For the text-containing cell, return its midpoint in (X, Y) coordinate format. 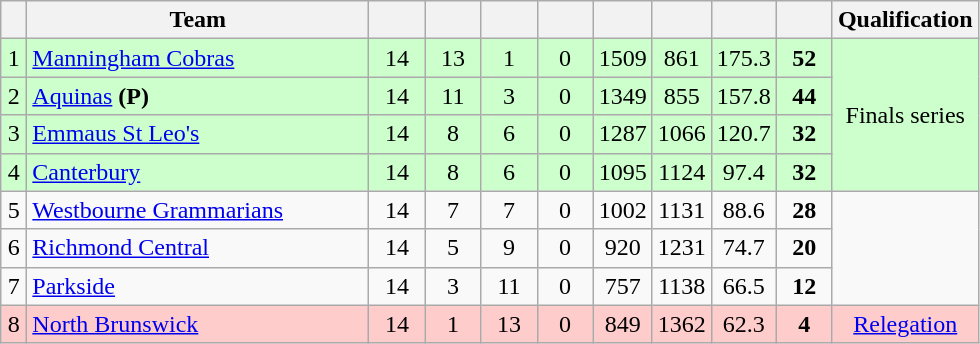
1349 (622, 96)
Team (198, 20)
20 (804, 248)
855 (682, 96)
1138 (682, 286)
Manningham Cobras (198, 58)
9 (509, 248)
Westbourne Grammarians (198, 210)
1066 (682, 134)
157.8 (744, 96)
Relegation (905, 324)
Emmaus St Leo's (198, 134)
Richmond Central (198, 248)
757 (622, 286)
88.6 (744, 210)
Aquinas (P) (198, 96)
Canterbury (198, 172)
861 (682, 58)
1124 (682, 172)
1231 (682, 248)
1131 (682, 210)
120.7 (744, 134)
Parkside (198, 286)
Finals series (905, 115)
2 (14, 96)
1095 (622, 172)
97.4 (744, 172)
52 (804, 58)
62.3 (744, 324)
28 (804, 210)
1509 (622, 58)
175.3 (744, 58)
44 (804, 96)
1287 (622, 134)
1002 (622, 210)
12 (804, 286)
1362 (682, 324)
Qualification (905, 20)
74.7 (744, 248)
66.5 (744, 286)
North Brunswick (198, 324)
920 (622, 248)
849 (622, 324)
